Find where the given text appears and provide that cell's center as [x, y] coordinate. 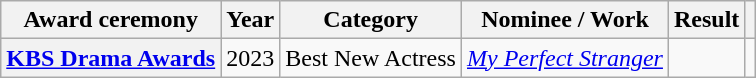
Best New Actress [371, 58]
2023 [250, 58]
Nominee / Work [564, 20]
KBS Drama Awards [111, 58]
My Perfect Stranger [564, 58]
Category [371, 20]
Award ceremony [111, 20]
Result [706, 20]
Year [250, 20]
